Determine the [X, Y] coordinate at the center of the cell enclosing the given text.  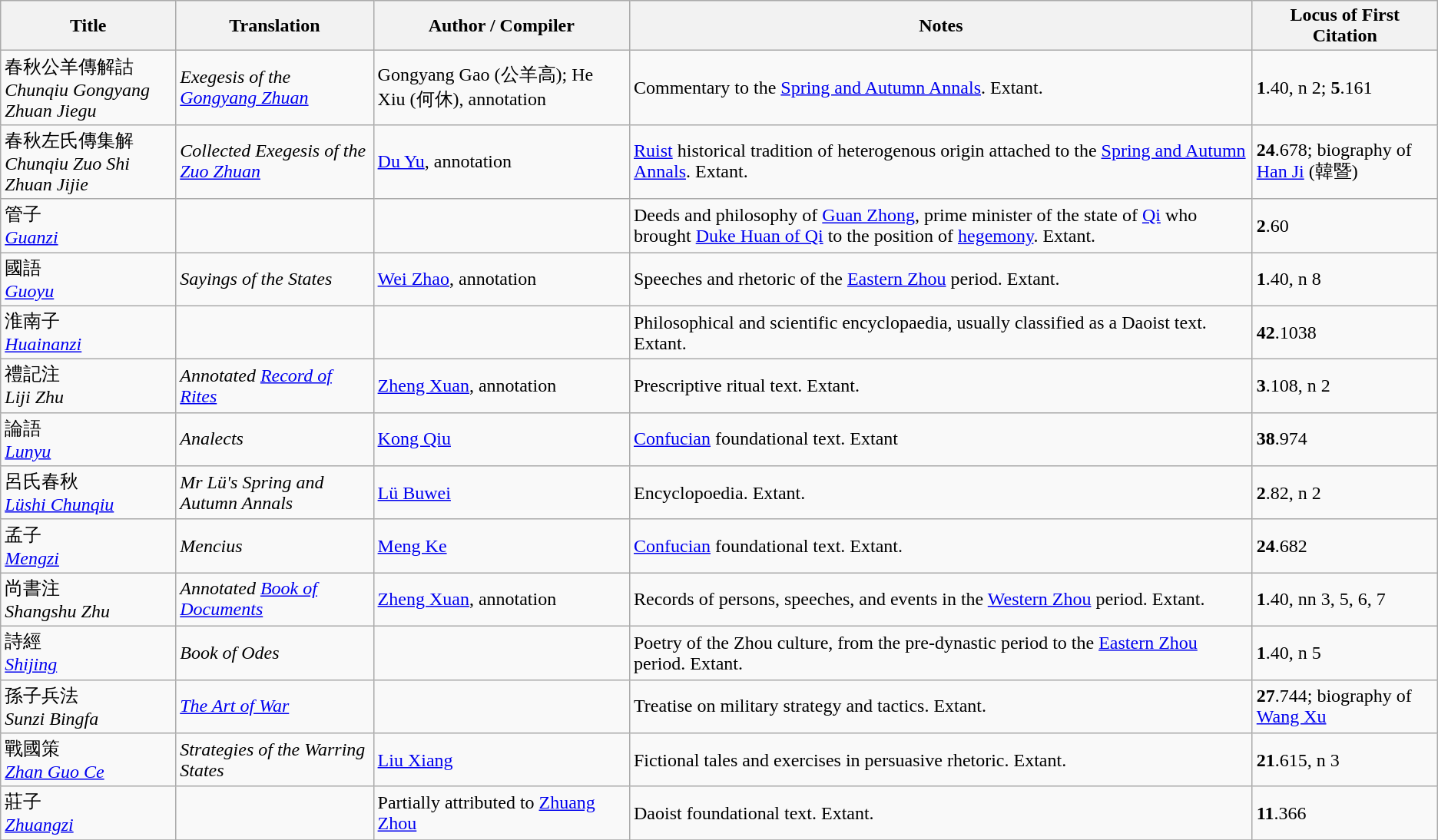
21.615, n 3 [1344, 760]
Du Yu, annotation [501, 161]
Records of persons, speeches, and events in the Western Zhou period. Extant. [940, 600]
呂氏春秋 Lüshi Chunqiu [88, 493]
Exegesis of the Gongyang Zhuan [275, 88]
Analects [275, 439]
Encyclopoedia. Extant. [940, 493]
24.682 [1344, 546]
Translation [275, 26]
孟子 Mengzi [88, 546]
Lü Buwei [501, 493]
Meng Ke [501, 546]
Treatise on military strategy and tactics. Extant. [940, 706]
The Art of War [275, 706]
Collected Exegesis of the Zuo Zhuan [275, 161]
Annotated Book of Documents [275, 600]
Partially attributed to Zhuang Zhou [501, 813]
42.1038 [1344, 332]
Author / Compiler [501, 26]
Title [88, 26]
2.60 [1344, 226]
Liu Xiang [501, 760]
Locus of First Citation [1344, 26]
1.40, n 2; 5.161 [1344, 88]
Daoist foundational text. Extant. [940, 813]
Poetry of the Zhou culture, from the pre-dynastic period to the Eastern Zhou period. Extant. [940, 653]
論語 Lunyu [88, 439]
3.108, n 2 [1344, 386]
國語 Guoyu [88, 279]
27.744; biography of Wang Xu [1344, 706]
Prescriptive ritual text. Extant. [940, 386]
2.82, n 2 [1344, 493]
莊子 Zhuangzi [88, 813]
Speeches and rhetoric of the Eastern Zhou period. Extant. [940, 279]
Ruist historical tradition of heterogenous origin attached to the Spring and Autumn Annals. Extant. [940, 161]
Strategies of the Warring States [275, 760]
Fictional tales and exercises in persuasive rhetoric. Extant. [940, 760]
尚書注 Shangshu Zhu [88, 600]
Book of Odes [275, 653]
Mencius [275, 546]
Sayings of the States [275, 279]
Confucian foundational text. Extant [940, 439]
Deeds and philosophy of Guan Zhong, prime minister of the state of Qi who brought Duke Huan of Qi to the position of hegemony. Extant. [940, 226]
Commentary to the Spring and Autumn Annals. Extant. [940, 88]
1.40, n 5 [1344, 653]
Confucian foundational text. Extant. [940, 546]
淮南子 Huainanzi [88, 332]
24.678; biography of Han Ji (韓暨) [1344, 161]
Kong Qiu [501, 439]
詩經 Shijing [88, 653]
管子 Guanzi [88, 226]
1.40, nn 3, 5, 6, 7 [1344, 600]
11.366 [1344, 813]
Mr Lü's Spring and Autumn Annals [275, 493]
Notes [940, 26]
春秋公羊傳解詁 Chunqiu Gongyang Zhuan Jiegu [88, 88]
1.40, n 8 [1344, 279]
Philosophical and scientific encyclopaedia, usually classified as a Daoist text. Extant. [940, 332]
Wei Zhao, annotation [501, 279]
孫子兵法 Sunzi Bingfa [88, 706]
Annotated Record of Rites [275, 386]
禮記注 Liji Zhu [88, 386]
春秋左氏傳集解 Chunqiu Zuo Shi Zhuan Jijie [88, 161]
Gongyang Gao (公羊高); He Xiu (何休), annotation [501, 88]
38.974 [1344, 439]
戰國策 Zhan Guo Ce [88, 760]
